Scan for the cell matching the given text and deliver its [x, y] coordinate at center. 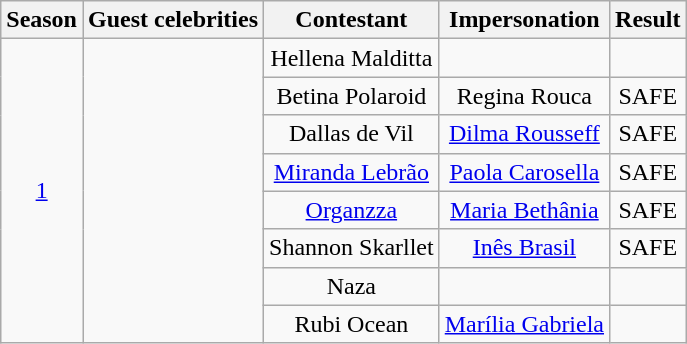
Betina Polaroid [352, 96]
Season [42, 20]
Miranda Lebrão [352, 172]
Naza [352, 286]
Inês Brasil [524, 248]
Maria Bethânia [524, 210]
Regina Rouca [524, 96]
Impersonation [524, 20]
Dallas de Vil [352, 134]
Hellena Malditta [352, 58]
1 [42, 191]
Rubi Ocean [352, 324]
Dilma Rousseff [524, 134]
Organzza [352, 210]
Contestant [352, 20]
Guest celebrities [172, 20]
Marília Gabriela [524, 324]
Result [648, 20]
Shannon Skarllet [352, 248]
Paola Carosella [524, 172]
